Determine the [x, y] coordinate at the center of the cell enclosing the given text.  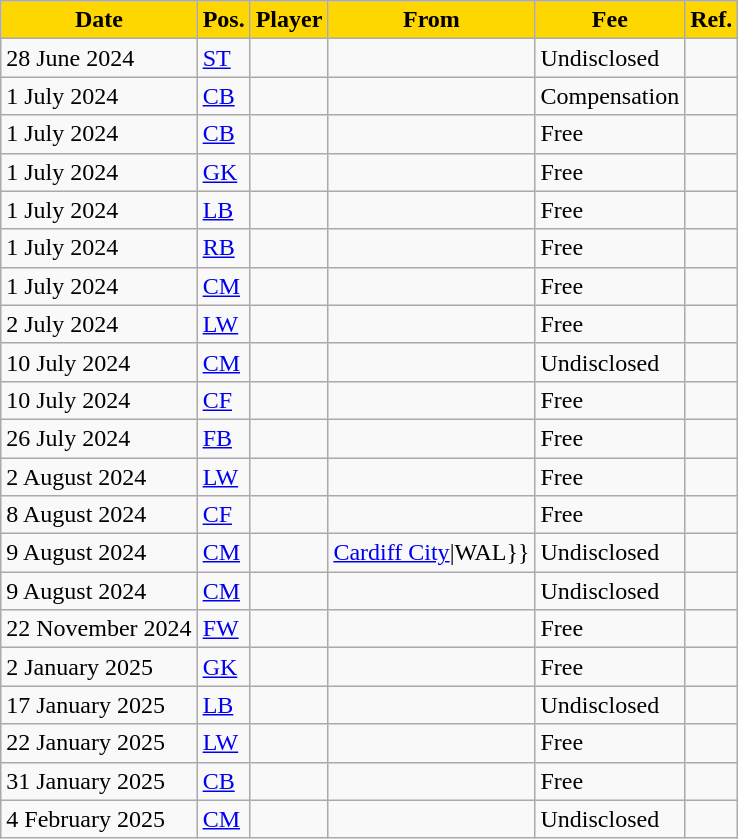
FW [224, 629]
Cardiff City|WAL}} [432, 553]
Pos. [224, 20]
Fee [610, 20]
2 January 2025 [99, 667]
Compensation [610, 96]
ST [224, 58]
4 February 2025 [99, 819]
22 November 2024 [99, 629]
26 July 2024 [99, 438]
17 January 2025 [99, 705]
22 January 2025 [99, 743]
Date [99, 20]
28 June 2024 [99, 58]
8 August 2024 [99, 515]
FB [224, 438]
31 January 2025 [99, 781]
Ref. [712, 20]
2 August 2024 [99, 477]
2 July 2024 [99, 324]
From [432, 20]
RB [224, 248]
Player [289, 20]
